Capture the cell that displays the provided text and extract its [x, y] central coordinate. 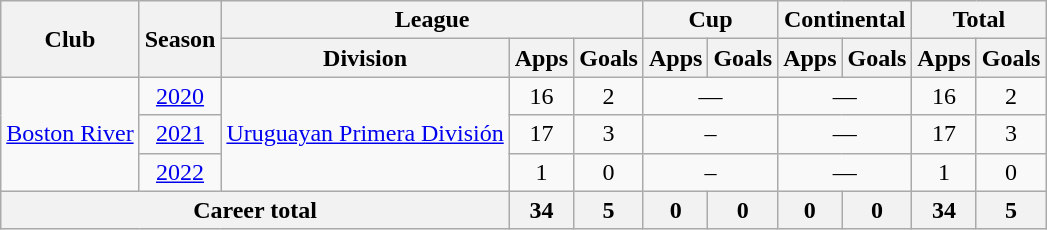
Season [180, 39]
Cup [710, 20]
2020 [180, 96]
Uruguayan Primera División [365, 134]
Club [70, 39]
Boston River [70, 134]
Continental [845, 20]
Division [365, 58]
League [432, 20]
2022 [180, 172]
Total [979, 20]
Career total [255, 210]
2021 [180, 134]
